Determine the [x, y] coordinate at the center of the cell enclosing the given text.  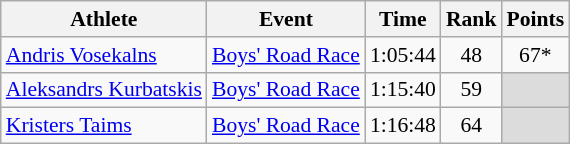
Time [403, 19]
59 [472, 90]
1:05:44 [403, 55]
Points [535, 19]
Rank [472, 19]
Event [286, 19]
Aleksandrs Kurbatskis [104, 90]
1:16:48 [403, 126]
64 [472, 126]
Andris Vosekalns [104, 55]
48 [472, 55]
67* [535, 55]
1:15:40 [403, 90]
Kristers Taims [104, 126]
Athlete [104, 19]
